Pinpoint the cell where the given text exists, returning its (x, y) midpoint coordinate. 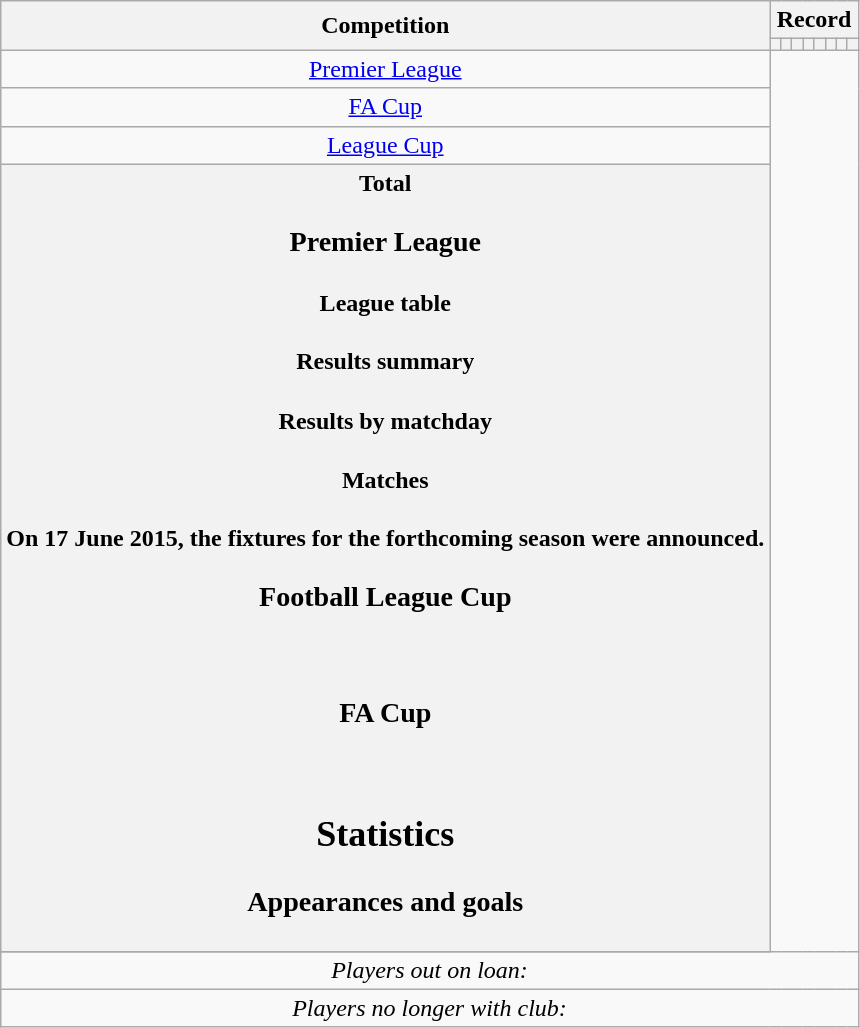
Premier League (386, 69)
Players no longer with club: (430, 1008)
Competition (386, 26)
League Cup (386, 145)
Players out on loan: (430, 970)
FA Cup (386, 107)
Record (814, 20)
